Identify which cell holds the provided text, then report its (X, Y) central coordinate. 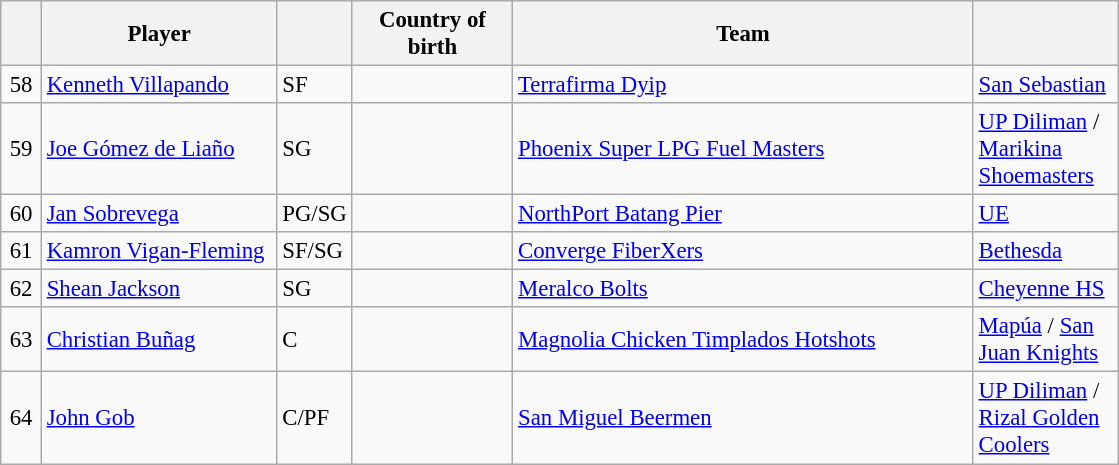
Meralco Bolts (744, 289)
Country of birth (432, 34)
Shean Jackson (159, 289)
SF/SG (314, 251)
Kamron Vigan-Fleming (159, 251)
San Miguel Beermen (744, 418)
Team (744, 34)
60 (22, 214)
C (314, 340)
63 (22, 340)
Terrafirma Dyip (744, 85)
PG/SG (314, 214)
Magnolia Chicken Timplados Hotshots (744, 340)
Jan Sobrevega (159, 214)
Joe Gómez de Liaño (159, 149)
UP Diliman / Marikina Shoemasters (1046, 149)
John Gob (159, 418)
UP Diliman / Rizal Golden Coolers (1046, 418)
Christian Buñag (159, 340)
Mapúa / San Juan Knights (1046, 340)
Converge FiberXers (744, 251)
Phoenix Super LPG Fuel Masters (744, 149)
62 (22, 289)
Player (159, 34)
San Sebastian (1046, 85)
Bethesda (1046, 251)
58 (22, 85)
UE (1046, 214)
61 (22, 251)
Cheyenne HS (1046, 289)
C/PF (314, 418)
NorthPort Batang Pier (744, 214)
SF (314, 85)
64 (22, 418)
59 (22, 149)
Kenneth Villapando (159, 85)
